From the cell containing the given text, extract its center point as [x, y] coordinate. 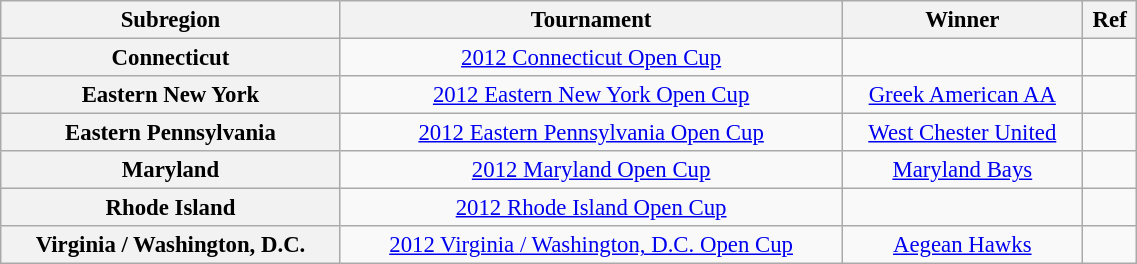
Ref [1110, 20]
2012 Connecticut Open Cup [591, 58]
Greek American AA [962, 95]
Tournament [591, 20]
Eastern Pennsylvania [170, 133]
Rhode Island [170, 208]
2012 Virginia / Washington, D.C. Open Cup [591, 245]
Aegean Hawks [962, 245]
Maryland Bays [962, 170]
2012 Eastern Pennsylvania Open Cup [591, 133]
2012 Rhode Island Open Cup [591, 208]
Virginia / Washington, D.C. [170, 245]
Connecticut [170, 58]
2012 Eastern New York Open Cup [591, 95]
Maryland [170, 170]
West Chester United [962, 133]
2012 Maryland Open Cup [591, 170]
Winner [962, 20]
Subregion [170, 20]
Eastern New York [170, 95]
